Scan for the cell matching the given text and deliver its [X, Y] coordinate at center. 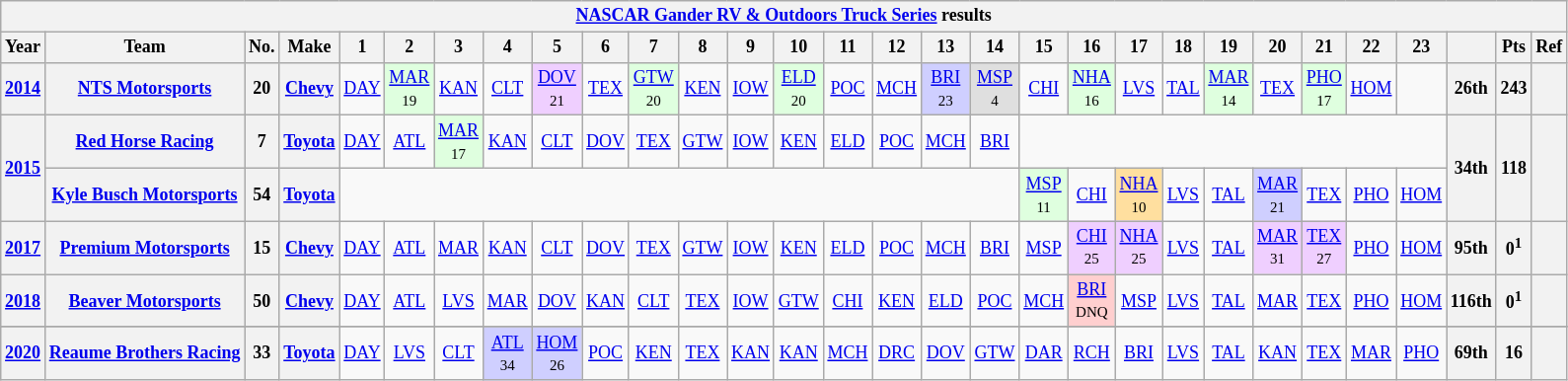
69th [1472, 353]
RCH [1091, 353]
DOV21 [557, 89]
19 [1229, 47]
ATL34 [507, 353]
243 [1514, 89]
3 [459, 47]
2 [410, 47]
1 [362, 47]
22 [1372, 47]
116th [1472, 301]
Premium Motorsports [144, 248]
2017 [24, 248]
33 [262, 353]
Red Horse Racing [144, 142]
MSP11 [1044, 194]
12 [897, 47]
BRIDNQ [1091, 301]
13 [945, 47]
GTW20 [653, 89]
DRC [897, 353]
Beaver Motorsports [144, 301]
CHI25 [1091, 248]
PHO17 [1324, 89]
Pts [1514, 47]
Team [144, 47]
MAR14 [1229, 89]
Reaume Brothers Racing [144, 353]
BRI23 [945, 89]
10 [798, 47]
17 [1139, 47]
95th [1472, 248]
Make [310, 47]
MAR21 [1278, 194]
21 [1324, 47]
HOM26 [557, 353]
2015 [24, 168]
NHA10 [1139, 194]
50 [262, 301]
2014 [24, 89]
MAR31 [1278, 248]
23 [1421, 47]
MSP4 [995, 89]
34th [1472, 168]
TEX27 [1324, 248]
8 [703, 47]
118 [1514, 168]
Kyle Busch Motorsports [144, 194]
NHA16 [1091, 89]
2018 [24, 301]
9 [751, 47]
4 [507, 47]
54 [262, 194]
2020 [24, 353]
14 [995, 47]
MAR17 [459, 142]
26th [1472, 89]
ELD20 [798, 89]
DAR [1044, 353]
No. [262, 47]
11 [848, 47]
5 [557, 47]
6 [606, 47]
MAR19 [410, 89]
NASCAR Gander RV & Outdoors Truck Series results [784, 16]
Year [24, 47]
Ref [1549, 47]
NTS Motorsports [144, 89]
18 [1183, 47]
NHA25 [1139, 248]
